From the cell containing the given text, extract its center point as [x, y] coordinate. 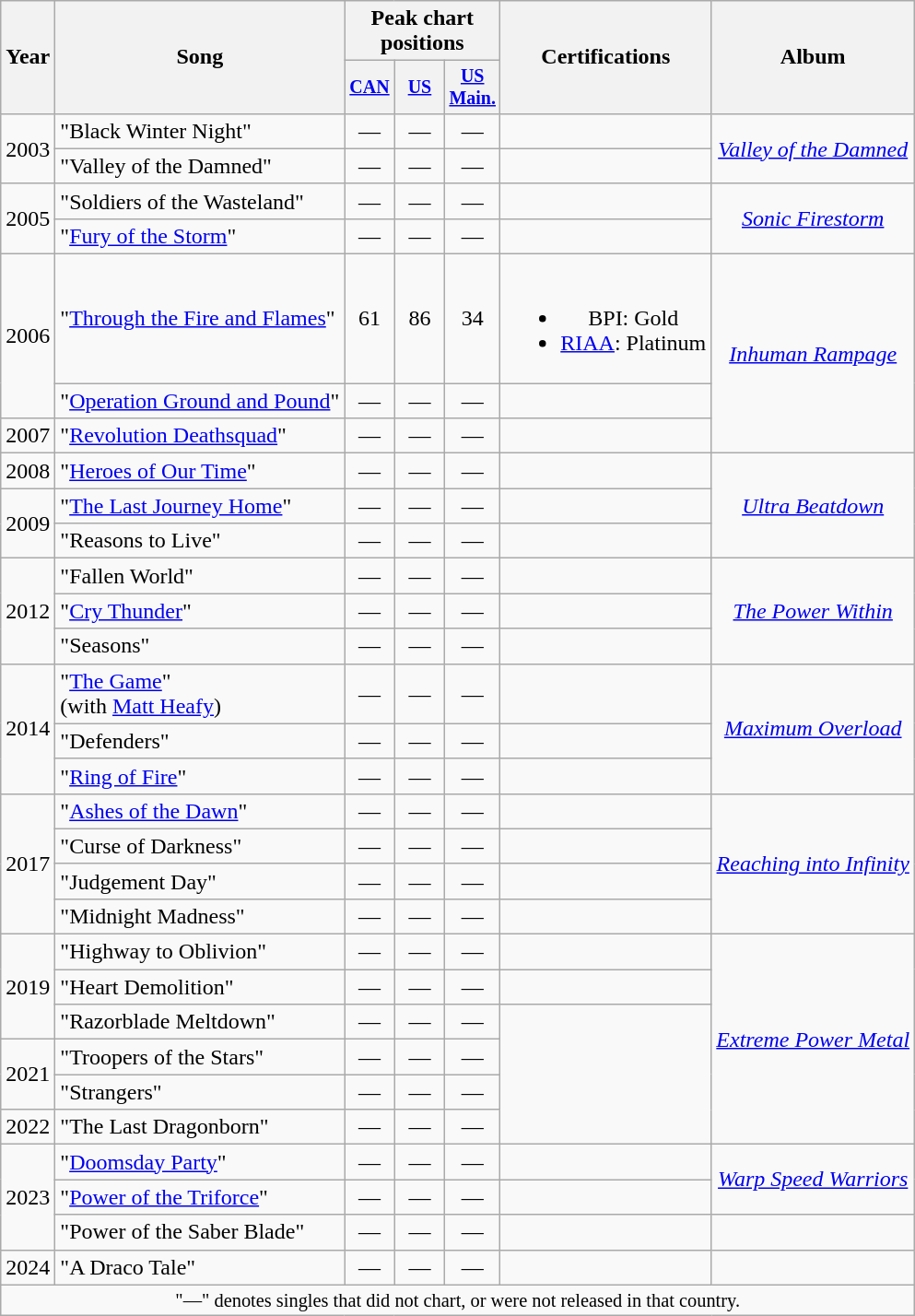
"Ring of Fire" [200, 776]
61 [370, 319]
"—" denotes singles that did not chart, or were not released in that country. [458, 1300]
2005 [28, 218]
Sonic Firestorm [813, 218]
2014 [28, 728]
Extreme Power Metal [813, 1040]
Album [813, 57]
2024 [28, 1267]
US [419, 87]
"Fury of the Storm" [200, 236]
Song [200, 57]
USMain. [473, 87]
Year [28, 57]
2012 [28, 611]
2008 [28, 471]
"Reasons to Live" [200, 541]
"Valley of the Damned" [200, 166]
CAN [370, 87]
Peak chart positions [422, 31]
"Judgement Day" [200, 881]
"Seasons" [200, 646]
"The Last Dragonborn" [200, 1127]
2006 [28, 336]
"Ashes of the Dawn" [200, 811]
"Heart Demolition" [200, 987]
2021 [28, 1075]
34 [473, 319]
Warp Speed Warriors [813, 1180]
"Power of the Saber Blade" [200, 1232]
"Soldiers of the Wasteland" [200, 201]
2003 [28, 148]
"Black Winter Night" [200, 131]
Certifications [606, 57]
2023 [28, 1197]
"Power of the Triforce" [200, 1197]
"A Draco Tale" [200, 1267]
"Curse of Darkness" [200, 846]
The Power Within [813, 611]
2007 [28, 436]
Maximum Overload [813, 728]
"Heroes of Our Time" [200, 471]
BPI: GoldRIAA: Platinum [606, 319]
"Operation Ground and Pound" [200, 401]
"Cry Thunder" [200, 611]
"Midnight Madness" [200, 916]
"Through the Fire and Flames" [200, 319]
"Doomsday Party" [200, 1162]
2019 [28, 987]
"Strangers" [200, 1092]
Inhuman Rampage [813, 354]
"Troopers of the Stars" [200, 1057]
2009 [28, 523]
86 [419, 319]
"Razorblade Meltdown" [200, 1022]
"Revolution Deathsquad" [200, 436]
Valley of the Damned [813, 148]
"The Game"(with Matt Heafy) [200, 693]
"Highway to Oblivion" [200, 952]
2017 [28, 864]
2022 [28, 1127]
Reaching into Infinity [813, 864]
Ultra Beatdown [813, 506]
"Defenders" [200, 741]
"The Last Journey Home" [200, 506]
"Fallen World" [200, 576]
